Determine the (X, Y) coordinate at the center of the cell enclosing the given text.  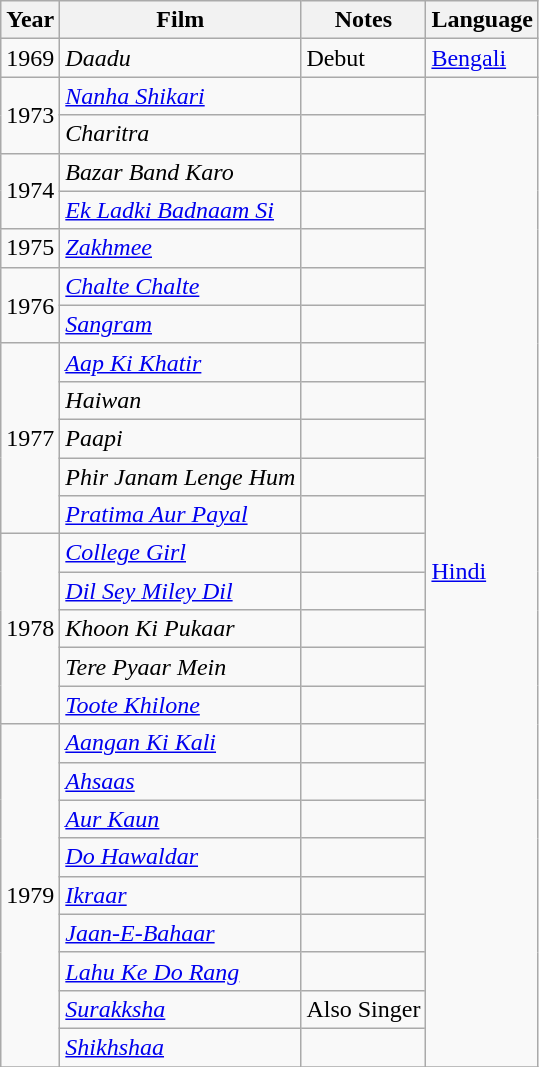
Khoon Ki Pukaar (180, 629)
Phir Janam Lenge Hum (180, 477)
Jaan-E-Bahaar (180, 933)
Paapi (180, 438)
Film (180, 20)
1978 (30, 629)
1979 (30, 896)
Nanha Shikari (180, 96)
Sangram (180, 324)
Ikraar (180, 895)
Language (482, 20)
1976 (30, 305)
1969 (30, 58)
Aap Ki Khatir (180, 362)
College Girl (180, 553)
Notes (364, 20)
Pratima Aur Payal (180, 515)
Aur Kaun (180, 819)
Daadu (180, 58)
Lahu Ke Do Rang (180, 971)
Debut (364, 58)
Toote Khilone (180, 705)
1973 (30, 115)
Tere Pyaar Mein (180, 667)
Surakksha (180, 1009)
Shikhshaa (180, 1047)
Ek Ladki Badnaam Si (180, 210)
1977 (30, 438)
1974 (30, 191)
Bengali (482, 58)
Dil Sey Miley Dil (180, 591)
Also Singer (364, 1009)
Chalte Chalte (180, 286)
1975 (30, 248)
Haiwan (180, 400)
Year (30, 20)
Do Hawaldar (180, 857)
Ahsaas (180, 781)
Hindi (482, 572)
Bazar Band Karo (180, 172)
Charitra (180, 134)
Aangan Ki Kali (180, 743)
Zakhmee (180, 248)
